Output the [X, Y] coordinate of the center of the cell containing the given text.  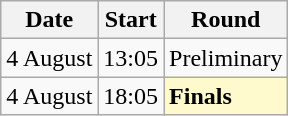
Finals [226, 96]
Date [50, 20]
Round [226, 20]
13:05 [131, 58]
Preliminary [226, 58]
18:05 [131, 96]
Start [131, 20]
